Find where the given text appears and provide that cell's center as [x, y] coordinate. 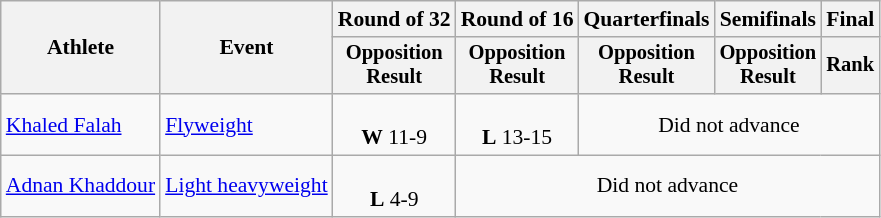
Event [246, 48]
Semifinals [768, 19]
Quarterfinals [647, 19]
Khaled Falah [80, 124]
L 13-15 [518, 124]
W 11-9 [394, 124]
Rank [850, 66]
L 4-9 [394, 186]
Athlete [80, 48]
Round of 16 [518, 19]
Adnan Khaddour [80, 186]
Round of 32 [394, 19]
Light heavyweight [246, 186]
Flyweight [246, 124]
Final [850, 19]
